For the text-containing cell, return its midpoint in [x, y] coordinate format. 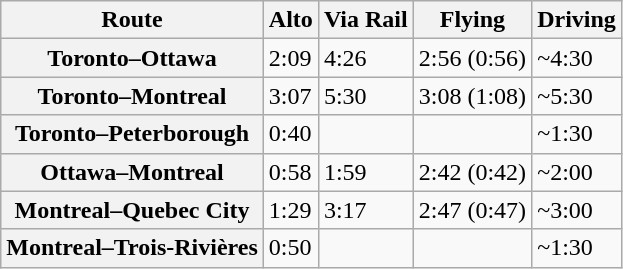
3:07 [290, 96]
Flying [472, 20]
Montreal–Quebec City [132, 210]
Toronto–Ottawa [132, 58]
~4:30 [577, 58]
1:59 [366, 172]
Ottawa–Montreal [132, 172]
~5:30 [577, 96]
4:26 [366, 58]
~2:00 [577, 172]
~3:00 [577, 210]
2:42 (0:42) [472, 172]
Toronto–Peterborough [132, 134]
Via Rail [366, 20]
1:29 [290, 210]
3:17 [366, 210]
5:30 [366, 96]
0:58 [290, 172]
2:47 (0:47) [472, 210]
Route [132, 20]
0:40 [290, 134]
Montreal–Trois-Rivières [132, 248]
Toronto–Montreal [132, 96]
2:56 (0:56) [472, 58]
Driving [577, 20]
2:09 [290, 58]
Alto [290, 20]
0:50 [290, 248]
3:08 (1:08) [472, 96]
